Locate the cell with the specified text and output its [X, Y] center coordinate. 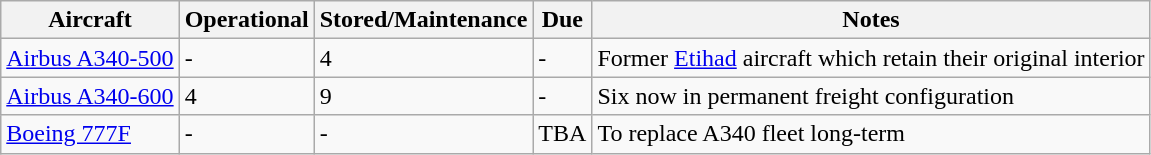
Aircraft [90, 20]
Six now in permanent freight configuration [871, 96]
TBA [562, 134]
9 [424, 96]
Airbus A340-600 [90, 96]
Boeing 777F [90, 134]
To replace A340 fleet long-term [871, 134]
Stored/Maintenance [424, 20]
Airbus A340-500 [90, 58]
Former Etihad aircraft which retain their original interior [871, 58]
Operational [246, 20]
Due [562, 20]
Notes [871, 20]
